Identify which cell holds the provided text, then report its (x, y) central coordinate. 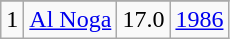
1986 (200, 20)
17.0 (144, 20)
Al Noga (70, 20)
1 (12, 20)
